Provide the [X, Y] coordinate of the cell's center where the given text is located.  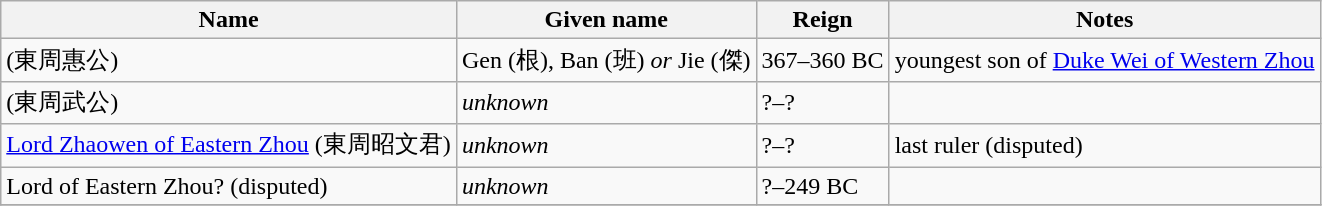
Lord Zhaowen of Eastern Zhou (東周昭文君) [229, 146]
Name [229, 20]
Reign [822, 20]
youngest son of Duke Wei of Western Zhou [1104, 60]
Gen (根), Ban (班) or Jie (傑) [606, 60]
Notes [1104, 20]
Given name [606, 20]
Lord of Eastern Zhou? (disputed) [229, 185]
?–249 BC [822, 185]
(東周武公) [229, 102]
last ruler (disputed) [1104, 146]
(東周惠公) [229, 60]
367–360 BC [822, 60]
